Provide the (X, Y) coordinate of the cell's center where the given text is located.  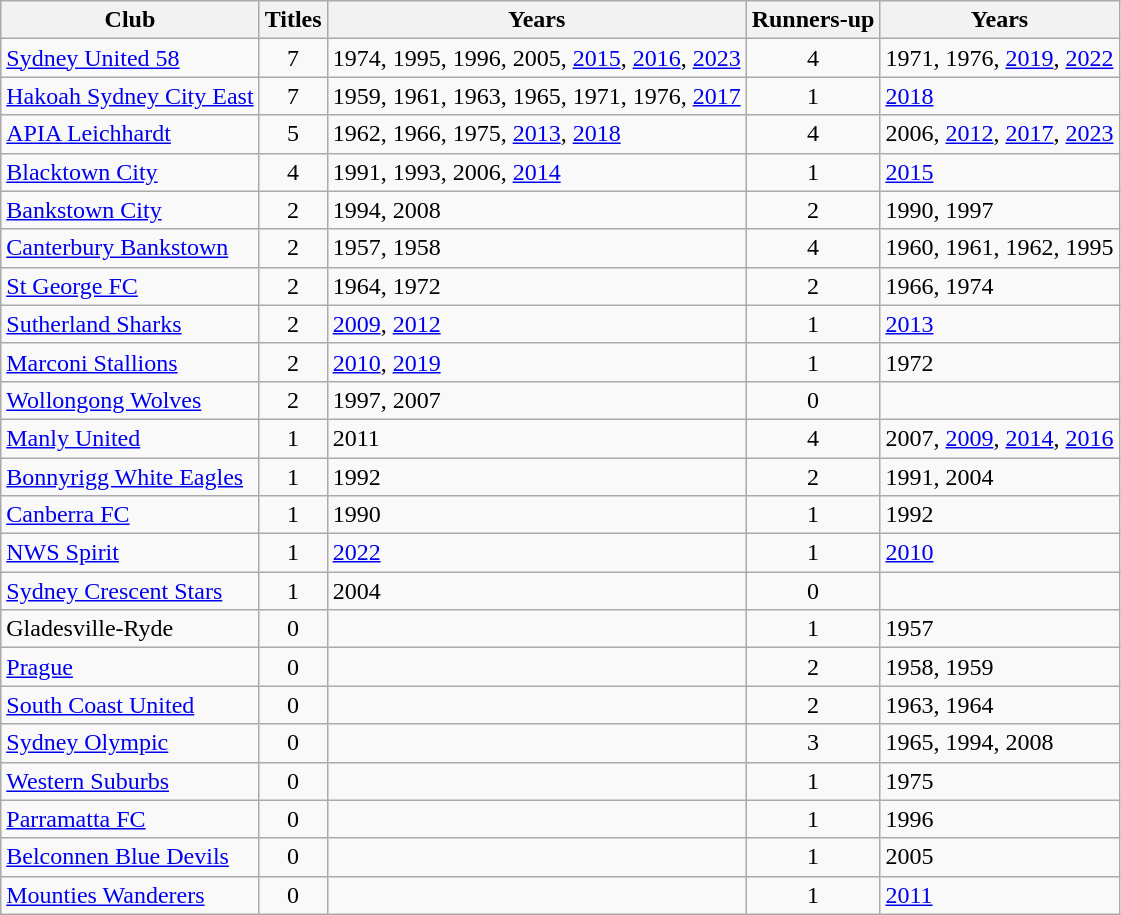
Gladesville-Ryde (130, 629)
Sydney Crescent Stars (130, 591)
Sutherland Sharks (130, 324)
1964, 1972 (536, 286)
1965, 1994, 2008 (1000, 743)
1957 (1000, 629)
Mounties Wanderers (130, 895)
3 (813, 743)
2015 (1000, 172)
1975 (1000, 781)
1958, 1959 (1000, 667)
2006, 2012, 2017, 2023 (1000, 134)
Manly United (130, 438)
Sydney Olympic (130, 743)
Runners-up (813, 20)
2013 (1000, 324)
2005 (1000, 857)
Blacktown City (130, 172)
Parramatta FC (130, 819)
2010, 2019 (536, 362)
Club (130, 20)
St George FC (130, 286)
Wollongong Wolves (130, 400)
South Coast United (130, 705)
1996 (1000, 819)
Bonnyrigg White Eagles (130, 477)
APIA Leichhardt (130, 134)
2022 (536, 553)
2004 (536, 591)
2018 (1000, 96)
5 (293, 134)
1959, 1961, 1963, 1965, 1971, 1976, 2017 (536, 96)
1997, 2007 (536, 400)
NWS Spirit (130, 553)
1960, 1961, 1962, 1995 (1000, 248)
Sydney United 58 (130, 58)
2009, 2012 (536, 324)
Prague (130, 667)
2010 (1000, 553)
1966, 1974 (1000, 286)
Belconnen Blue Devils (130, 857)
1957, 1958 (536, 248)
1963, 1964 (1000, 705)
1974, 1995, 1996, 2005, 2015, 2016, 2023 (536, 58)
1962, 1966, 1975, 2013, 2018 (536, 134)
1990, 1997 (1000, 210)
Bankstown City (130, 210)
Marconi Stallions (130, 362)
Hakoah Sydney City East (130, 96)
Titles (293, 20)
Canberra FC (130, 515)
Western Suburbs (130, 781)
Canterbury Bankstown (130, 248)
2007, 2009, 2014, 2016 (1000, 438)
1991, 1993, 2006, 2014 (536, 172)
1991, 2004 (1000, 477)
1990 (536, 515)
1994, 2008 (536, 210)
1972 (1000, 362)
1971, 1976, 2019, 2022 (1000, 58)
